Pinpoint the cell where the given text exists, returning its [X, Y] midpoint coordinate. 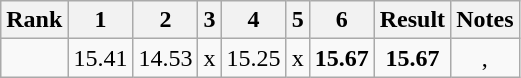
Rank [34, 20]
2 [166, 20]
5 [298, 20]
3 [210, 20]
, [485, 58]
15.25 [254, 58]
14.53 [166, 58]
4 [254, 20]
1 [100, 20]
Notes [485, 20]
6 [342, 20]
Result [412, 20]
15.41 [100, 58]
